From the cell containing the given text, extract its center point as [X, Y] coordinate. 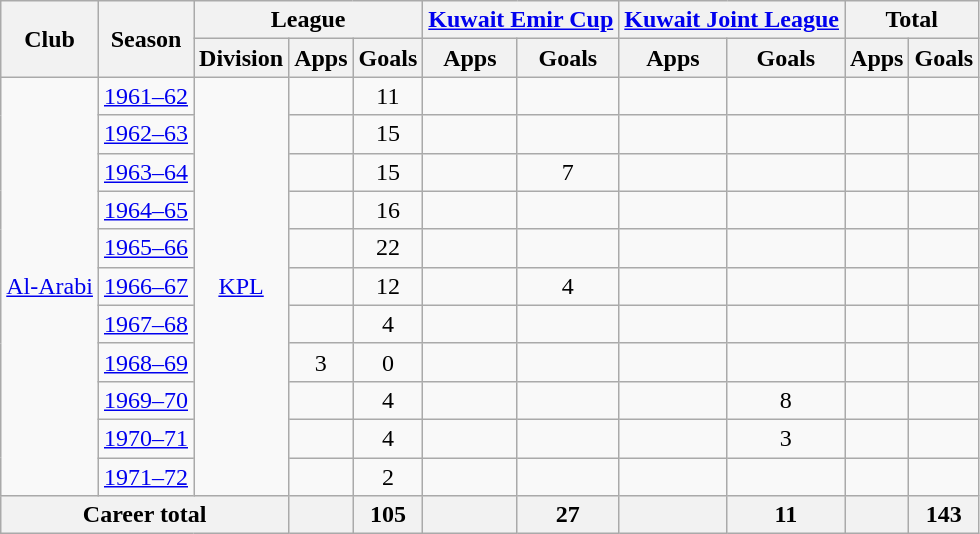
143 [944, 515]
12 [388, 286]
1964–65 [146, 210]
Club [50, 39]
Season [146, 39]
1967–68 [146, 324]
105 [388, 515]
League [308, 20]
Total [912, 20]
Career total [145, 515]
1969–70 [146, 400]
Al-Arabi [50, 286]
1962–63 [146, 134]
KPL [242, 286]
1961–62 [146, 96]
8 [786, 400]
Division [242, 58]
Kuwait Emir Cup [521, 20]
7 [568, 172]
1966–67 [146, 286]
1968–69 [146, 362]
1965–66 [146, 248]
22 [388, 248]
2 [388, 477]
1971–72 [146, 477]
Kuwait Joint League [732, 20]
0 [388, 362]
1970–71 [146, 438]
16 [388, 210]
1963–64 [146, 172]
27 [568, 515]
